Pinpoint the cell where the given text exists, returning its (X, Y) midpoint coordinate. 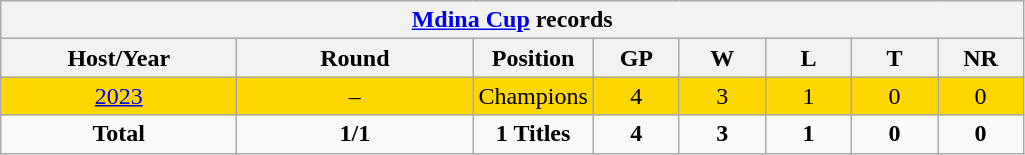
Mdina Cup records (512, 20)
2023 (119, 96)
1 Titles (533, 134)
Host/Year (119, 58)
Round (355, 58)
– (355, 96)
T (894, 58)
1/1 (355, 134)
W (722, 58)
Champions (533, 96)
L (808, 58)
NR (981, 58)
Total (119, 134)
Position (533, 58)
GP (636, 58)
